Identify which cell holds the provided text, then report its [x, y] central coordinate. 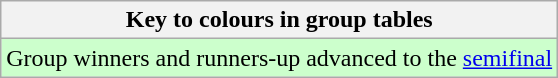
Group winners and runners-up advanced to the semifinal [280, 58]
Key to colours in group tables [280, 20]
